Return the (X, Y) coordinate for the center point of the cell that contains the specified text.  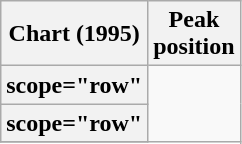
Peakposition (194, 34)
Chart (1995) (74, 34)
